Return the (x, y) coordinate for the center point of the cell that contains the specified text.  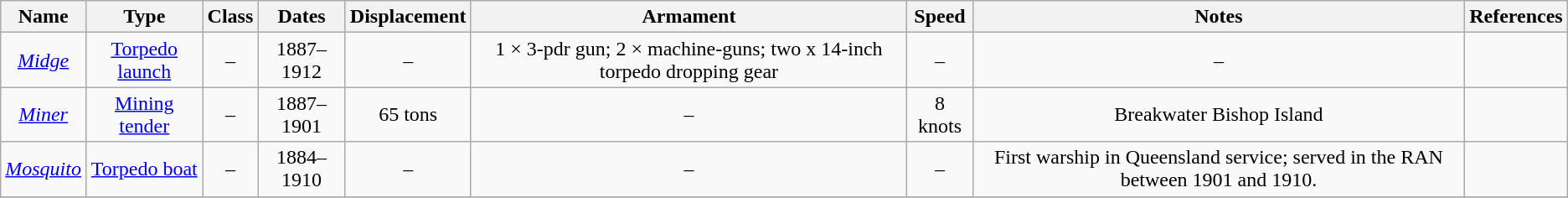
Armament (689, 17)
8 knots (940, 114)
65 tons (408, 114)
Speed (940, 17)
Class (230, 17)
1 × 3-pdr gun; 2 × machine-guns; two x 14-inch torpedo dropping gear (689, 60)
Notes (1218, 17)
Midge (44, 60)
Mining tender (144, 114)
1887–1912 (302, 60)
Torpedo boat (144, 169)
Type (144, 17)
Displacement (408, 17)
Name (44, 17)
Mosquito (44, 169)
Miner (44, 114)
References (1516, 17)
Breakwater Bishop Island (1218, 114)
Dates (302, 17)
Torpedo launch (144, 60)
1884–1910 (302, 169)
First warship in Queensland service; served in the RAN between 1901 and 1910. (1218, 169)
1887–1901 (302, 114)
